Pinpoint the cell where the given text exists, returning its (x, y) midpoint coordinate. 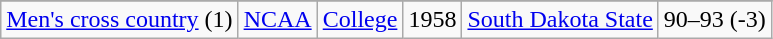
1958 (432, 20)
Men's cross country (1) (120, 20)
NCAA (278, 20)
South Dakota State (560, 20)
90–93 (-3) (714, 20)
College (360, 20)
